From the cell containing the given text, extract its center point as (x, y) coordinate. 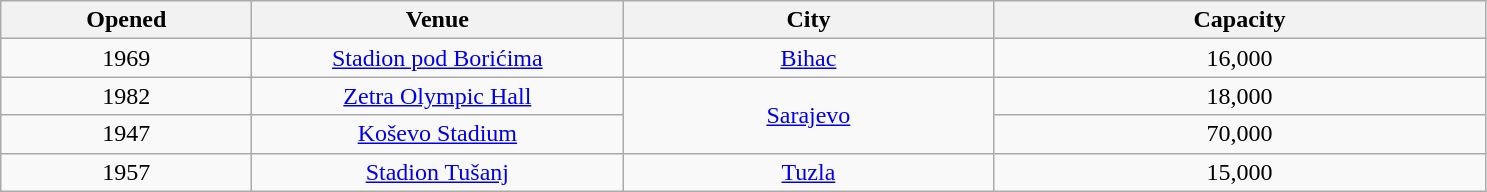
70,000 (1240, 134)
City (808, 20)
Stadion pod Borićima (438, 58)
Venue (438, 20)
Capacity (1240, 20)
1947 (126, 134)
Tuzla (808, 172)
Stadion Tušanj (438, 172)
1982 (126, 96)
Bihac (808, 58)
16,000 (1240, 58)
Koševo Stadium (438, 134)
15,000 (1240, 172)
18,000 (1240, 96)
Zetra Olympic Hall (438, 96)
Opened (126, 20)
1969 (126, 58)
1957 (126, 172)
Sarajevo (808, 115)
